Detect which cell encompasses the target text, then output its (x, y) center coordinate. 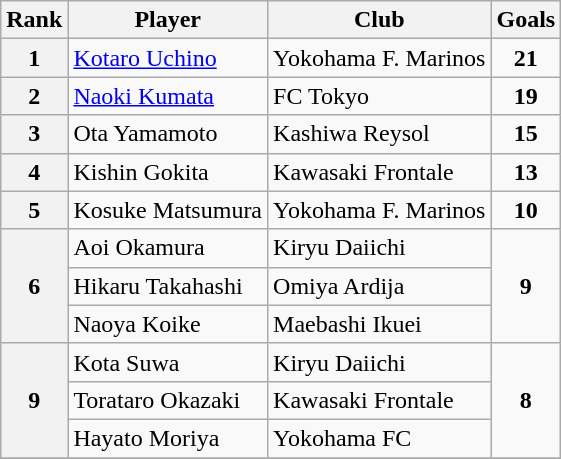
Naoki Kumata (168, 96)
19 (526, 96)
Ota Yamamoto (168, 134)
Kotaro Uchino (168, 58)
1 (34, 58)
5 (34, 210)
13 (526, 172)
Hikaru Takahashi (168, 286)
6 (34, 286)
3 (34, 134)
Yokohama FC (380, 438)
Kishin Gokita (168, 172)
FC Tokyo (380, 96)
Naoya Koike (168, 324)
Player (168, 20)
Torataro Okazaki (168, 400)
10 (526, 210)
4 (34, 172)
Rank (34, 20)
8 (526, 400)
Maebashi Ikuei (380, 324)
15 (526, 134)
Club (380, 20)
Omiya Ardija (380, 286)
Kosuke Matsumura (168, 210)
2 (34, 96)
Aoi Okamura (168, 248)
Kota Suwa (168, 362)
21 (526, 58)
Kashiwa Reysol (380, 134)
Goals (526, 20)
Hayato Moriya (168, 438)
